Provide the (X, Y) coordinate of the cell's center where the given text is located.  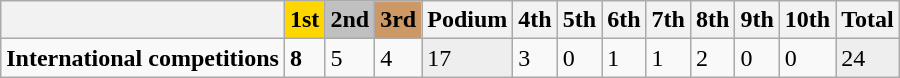
24 (868, 58)
17 (468, 58)
3rd (398, 20)
1st (304, 20)
5 (350, 58)
2 (712, 58)
10th (807, 20)
7th (668, 20)
5th (579, 20)
2nd (350, 20)
4th (535, 20)
International competitions (143, 58)
8th (712, 20)
9th (757, 20)
Total (868, 20)
Podium (468, 20)
4 (398, 58)
8 (304, 58)
3 (535, 58)
6th (624, 20)
